Find where the given text appears and provide that cell's center as [X, Y] coordinate. 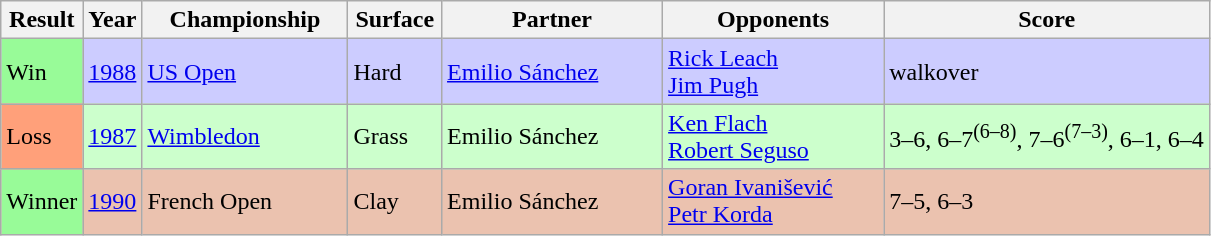
Loss [42, 136]
Grass [395, 136]
US Open [245, 72]
1988 [112, 72]
1987 [112, 136]
Goran Ivanišević Petr Korda [774, 202]
Partner [552, 20]
Ken Flach Robert Seguso [774, 136]
Clay [395, 202]
Championship [245, 20]
Surface [395, 20]
Opponents [774, 20]
1990 [112, 202]
Winner [42, 202]
7–5, 6–3 [1047, 202]
Wimbledon [245, 136]
Rick Leach Jim Pugh [774, 72]
walkover [1047, 72]
Score [1047, 20]
French Open [245, 202]
Year [112, 20]
Win [42, 72]
Hard [395, 72]
3–6, 6–7(6–8), 7–6(7–3), 6–1, 6–4 [1047, 136]
Result [42, 20]
